Search for the cell housing the specified text and yield its [X, Y] center coordinate. 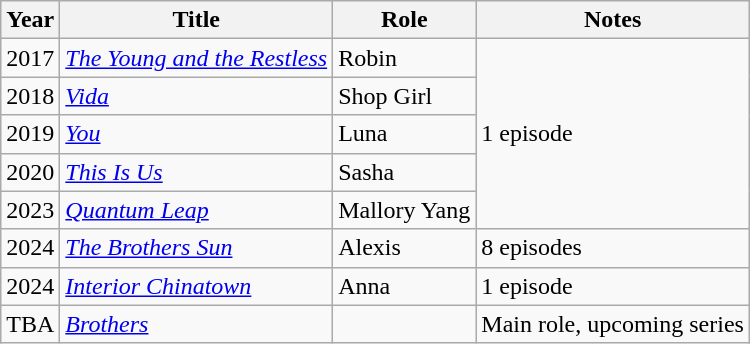
Mallory Yang [404, 210]
Main role, upcoming series [613, 324]
Quantum Leap [196, 210]
The Brothers Sun [196, 248]
You [196, 134]
2020 [30, 172]
Interior Chinatown [196, 286]
Role [404, 20]
The Young and the Restless [196, 58]
Vida [196, 96]
Brothers [196, 324]
Robin [404, 58]
Title [196, 20]
Alexis [404, 248]
This Is Us [196, 172]
2018 [30, 96]
Shop Girl [404, 96]
8 episodes [613, 248]
Luna [404, 134]
2019 [30, 134]
TBA [30, 324]
Year [30, 20]
Sasha [404, 172]
Anna [404, 286]
2017 [30, 58]
Notes [613, 20]
2023 [30, 210]
